Find where the given text appears and provide that cell's center as (x, y) coordinate. 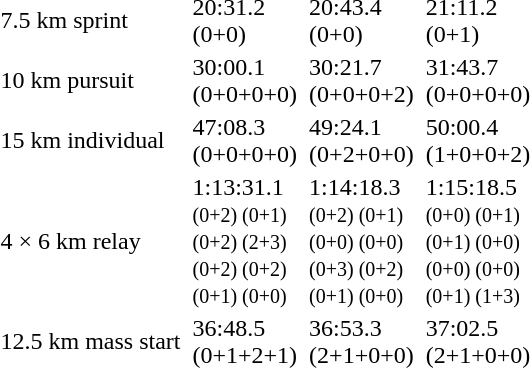
1:13:31.1(0+2) (0+1)(0+2) (2+3)(0+2) (0+2)(0+1) (0+0) (245, 241)
47:08.3(0+0+0+0) (245, 140)
49:24.1(0+2+0+0) (362, 140)
1:14:18.3(0+2) (0+1)(0+0) (0+0)(0+3) (0+2)(0+1) (0+0) (362, 241)
30:00.1(0+0+0+0) (245, 80)
30:21.7(0+0+0+2) (362, 80)
